Return the (x, y) coordinate for the center point of the cell that contains the specified text.  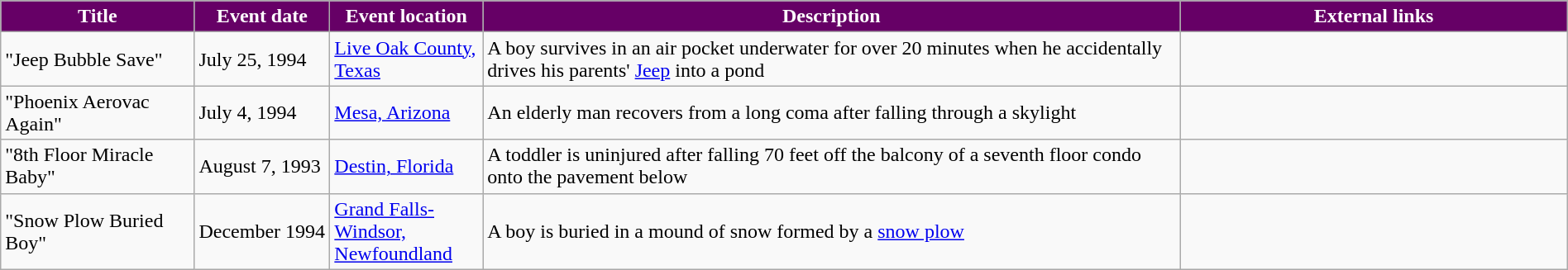
July 4, 1994 (262, 112)
A boy survives in an air pocket underwater for over 20 minutes when he accidentally drives his parents' Jeep into a pond (832, 59)
A toddler is uninjured after falling 70 feet off the balcony of a seventh floor condo onto the pavement below (832, 167)
Description (832, 17)
External links (1374, 17)
An elderly man recovers from a long coma after falling through a skylight (832, 112)
Mesa, Arizona (407, 112)
"8th Floor Miracle Baby" (98, 167)
Destin, Florida (407, 167)
Live Oak County, Texas (407, 59)
Grand Falls-Windsor, Newfoundland (407, 231)
Event location (407, 17)
"Phoenix Aerovac Again" (98, 112)
"Snow Plow Buried Boy" (98, 231)
December 1994 (262, 231)
Title (98, 17)
"Jeep Bubble Save" (98, 59)
A boy is buried in a mound of snow formed by a snow plow (832, 231)
Event date (262, 17)
July 25, 1994 (262, 59)
August 7, 1993 (262, 167)
